Determine the (x, y) coordinate at the center of the cell enclosing the given text.  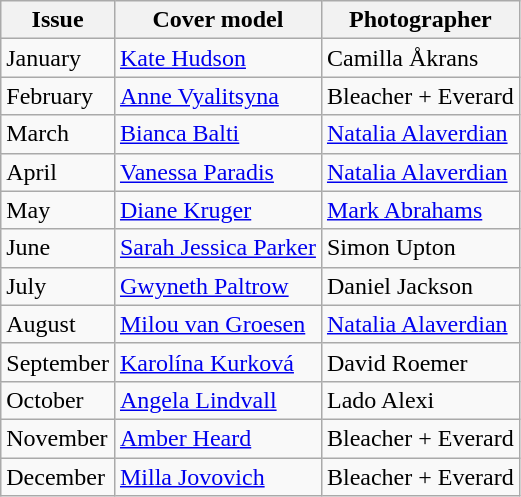
Angela Lindvall (218, 400)
Milou van Groesen (218, 324)
David Roemer (420, 362)
Kate Hudson (218, 58)
Bianca Balti (218, 134)
April (58, 172)
Amber Heard (218, 438)
Anne Vyalitsyna (218, 96)
Issue (58, 20)
Diane Kruger (218, 210)
September (58, 362)
Milla Jovovich (218, 477)
Photographer (420, 20)
August (58, 324)
Gwyneth Paltrow (218, 286)
Camilla Åkrans (420, 58)
Lado Alexi (420, 400)
October (58, 400)
February (58, 96)
Mark Abrahams (420, 210)
Daniel Jackson (420, 286)
June (58, 248)
January (58, 58)
Karolína Kurková (218, 362)
May (58, 210)
November (58, 438)
Simon Upton (420, 248)
Vanessa Paradis (218, 172)
March (58, 134)
Sarah Jessica Parker (218, 248)
July (58, 286)
Cover model (218, 20)
December (58, 477)
